Detect which cell encompasses the target text, then output its (X, Y) center coordinate. 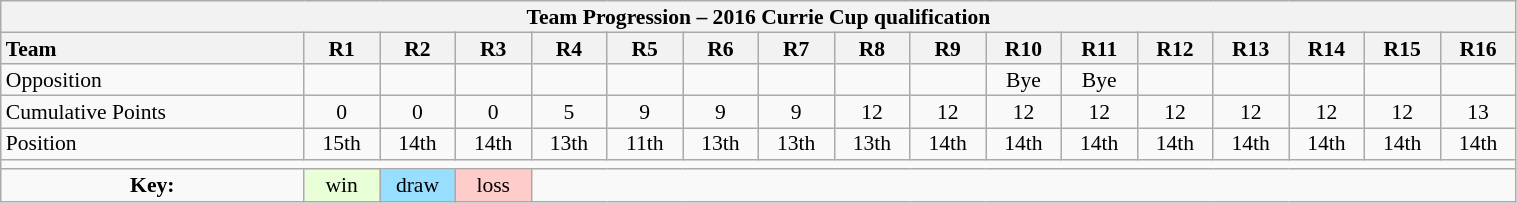
15th (342, 144)
R6 (721, 49)
win (342, 186)
R10 (1024, 49)
R1 (342, 49)
5 (569, 112)
R16 (1478, 49)
13 (1478, 112)
11th (645, 144)
R7 (796, 49)
R11 (1099, 49)
loss (493, 186)
Key: (152, 186)
R2 (418, 49)
R14 (1327, 49)
R13 (1251, 49)
R12 (1175, 49)
R15 (1402, 49)
R8 (872, 49)
draw (418, 186)
Cumulative Points (152, 112)
Opposition (152, 81)
R4 (569, 49)
Team (152, 49)
R9 (948, 49)
R3 (493, 49)
Position (152, 144)
R5 (645, 49)
Team Progression – 2016 Currie Cup qualification (758, 17)
